Return the [X, Y] coordinate for the center point of the cell that contains the specified text.  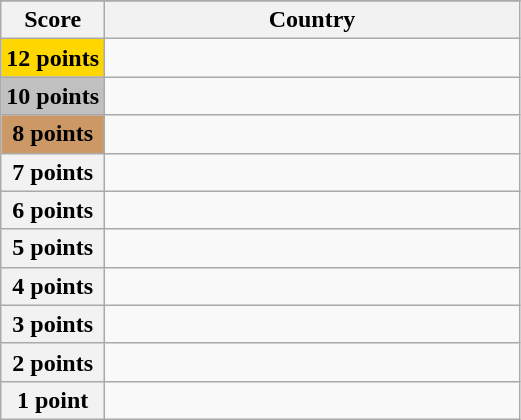
7 points [53, 172]
Score [53, 20]
2 points [53, 362]
5 points [53, 248]
10 points [53, 96]
3 points [53, 324]
6 points [53, 210]
12 points [53, 58]
1 point [53, 400]
Country [312, 20]
4 points [53, 286]
8 points [53, 134]
